Determine the [X, Y] coordinate at the center of the cell enclosing the given text.  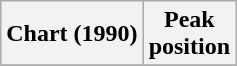
Peakposition [189, 34]
Chart (1990) [72, 34]
